Extract the (x, y) coordinate from the center of the cell holding the provided text.  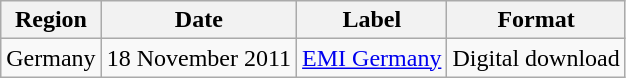
EMI Germany (372, 58)
Date (198, 20)
Label (372, 20)
Format (536, 20)
18 November 2011 (198, 58)
Region (51, 20)
Germany (51, 58)
Digital download (536, 58)
